Pinpoint the cell where the given text exists, returning its [x, y] midpoint coordinate. 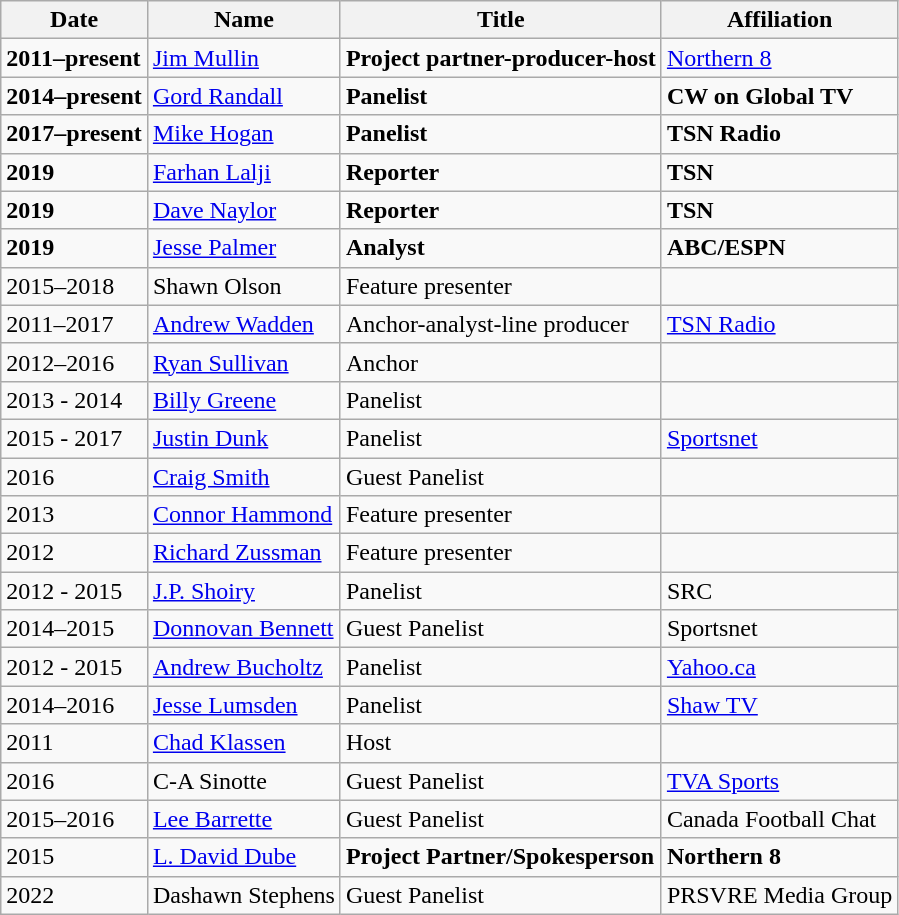
Richard Zussman [244, 553]
Billy Greene [244, 400]
Justin Dunk [244, 438]
TVA Sports [779, 781]
Canada Football Chat [779, 819]
2015–2018 [74, 286]
Affiliation [779, 20]
2015–2016 [74, 819]
Host [500, 743]
Anchor-analyst-line producer [500, 324]
Project partner-producer-host [500, 58]
C-A Sinotte [244, 781]
Mike Hogan [244, 134]
Project Partner/Spokesperson [500, 857]
Farhan Lalji [244, 172]
Craig Smith [244, 477]
Jim Mullin [244, 58]
2014–2016 [74, 705]
2022 [74, 895]
ABC/ESPN [779, 248]
Jesse Lumsden [244, 705]
2012–2016 [74, 362]
Andrew Bucholtz [244, 667]
Ryan Sullivan [244, 362]
CW on Global TV [779, 96]
Jesse Palmer [244, 248]
2011 [74, 743]
2014–present [74, 96]
2012 [74, 553]
Dashawn Stephens [244, 895]
Title [500, 20]
Yahoo.ca [779, 667]
2013 [74, 515]
Chad Klassen [244, 743]
Gord Randall [244, 96]
SRC [779, 591]
Shawn Olson [244, 286]
2011–present [74, 58]
2011–2017 [74, 324]
2013 - 2014 [74, 400]
2015 [74, 857]
PRSVRE Media Group [779, 895]
2014–2015 [74, 629]
2017–present [74, 134]
J.P. Shoiry [244, 591]
Lee Barrette [244, 819]
Shaw TV [779, 705]
Donnovan Bennett [244, 629]
L. David Dube [244, 857]
Analyst [500, 248]
Date [74, 20]
Anchor [500, 362]
Connor Hammond [244, 515]
Andrew Wadden [244, 324]
2015 - 2017 [74, 438]
Name [244, 20]
Dave Naylor [244, 210]
